Detect which cell encompasses the target text, then output its [X, Y] center coordinate. 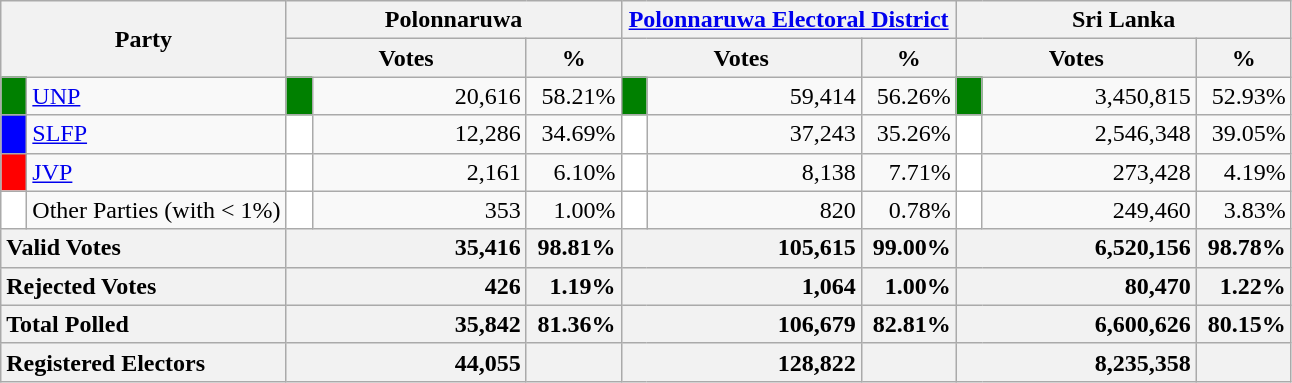
1,064 [741, 286]
6,520,156 [1076, 248]
106,679 [741, 324]
81.36% [574, 324]
35,416 [406, 248]
35.26% [908, 134]
249,460 [1089, 210]
98.81% [574, 248]
105,615 [741, 248]
99.00% [908, 248]
Registered Electors [144, 362]
128,822 [741, 362]
Rejected Votes [144, 286]
273,428 [1089, 172]
7.71% [908, 172]
20,616 [419, 96]
37,243 [754, 134]
12,286 [419, 134]
SLFP [156, 134]
Polonnaruwa [454, 20]
1.19% [574, 286]
3,450,815 [1089, 96]
2,161 [419, 172]
8,235,358 [1076, 362]
59,414 [754, 96]
Valid Votes [144, 248]
8,138 [754, 172]
1.22% [1244, 286]
Total Polled [144, 324]
820 [754, 210]
Party [144, 39]
39.05% [1244, 134]
56.26% [908, 96]
UNP [156, 96]
82.81% [908, 324]
0.78% [908, 210]
80,470 [1076, 286]
34.69% [574, 134]
98.78% [1244, 248]
6.10% [574, 172]
Other Parties (with < 1%) [156, 210]
426 [406, 286]
80.15% [1244, 324]
Polonnaruwa Electoral District [788, 20]
44,055 [406, 362]
2,546,348 [1089, 134]
JVP [156, 172]
4.19% [1244, 172]
353 [419, 210]
52.93% [1244, 96]
35,842 [406, 324]
Sri Lanka [1124, 20]
58.21% [574, 96]
6,600,626 [1076, 324]
3.83% [1244, 210]
